Scan for the cell matching the given text and deliver its [x, y] coordinate at center. 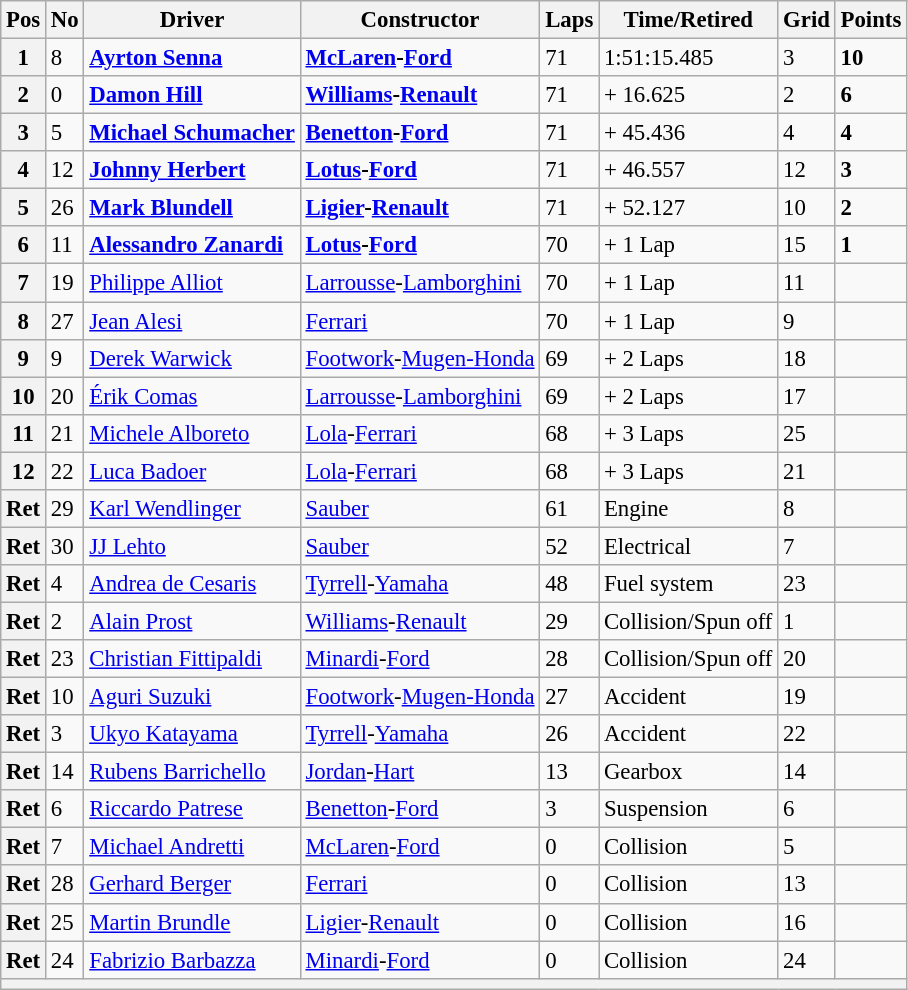
Grid [806, 20]
Michael Schumacher [192, 133]
Pos [24, 20]
Mark Blundell [192, 208]
JJ Lehto [192, 546]
Martin Brundle [192, 922]
52 [570, 546]
Rubens Barrichello [192, 772]
Gearbox [688, 772]
Michael Andretti [192, 847]
Derek Warwick [192, 358]
Riccardo Patrese [192, 809]
+ 46.557 [688, 170]
Fuel system [688, 584]
Damon Hill [192, 95]
48 [570, 584]
Alain Prost [192, 621]
Philippe Alliot [192, 283]
Christian Fittipaldi [192, 659]
15 [806, 245]
No [65, 20]
18 [806, 358]
17 [806, 396]
Engine [688, 509]
30 [65, 546]
Time/Retired [688, 20]
Alessandro Zanardi [192, 245]
Luca Badoer [192, 471]
Karl Wendlinger [192, 509]
Andrea de Cesaris [192, 584]
Fabrizio Barbazza [192, 960]
Gerhard Berger [192, 885]
Suspension [688, 809]
Electrical [688, 546]
16 [806, 922]
Ayrton Senna [192, 58]
Jordan-Hart [420, 772]
+ 52.127 [688, 208]
Constructor [420, 20]
Michele Alboreto [192, 433]
Érik Comas [192, 396]
61 [570, 509]
Laps [570, 20]
Jean Alesi [192, 321]
Driver [192, 20]
Points [870, 20]
+ 16.625 [688, 95]
1:51:15.485 [688, 58]
Johnny Herbert [192, 170]
Ukyo Katayama [192, 734]
+ 45.436 [688, 133]
Aguri Suzuki [192, 697]
